Return [x, y] of the center of cell containing provided text 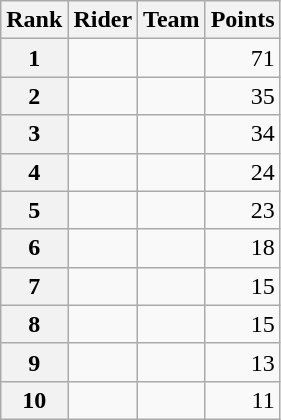
8 [34, 324]
3 [34, 134]
10 [34, 400]
4 [34, 172]
13 [242, 362]
6 [34, 248]
Points [242, 20]
7 [34, 286]
34 [242, 134]
9 [34, 362]
Rank [34, 20]
71 [242, 58]
2 [34, 96]
11 [242, 400]
23 [242, 210]
Team [172, 20]
18 [242, 248]
1 [34, 58]
35 [242, 96]
24 [242, 172]
5 [34, 210]
Rider [103, 20]
